Find where the given text appears and provide that cell's center as (x, y) coordinate. 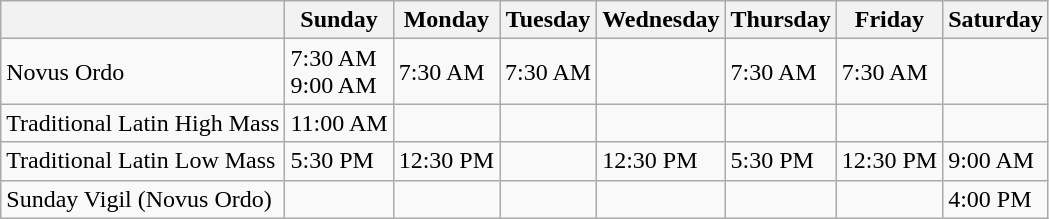
Tuesday (548, 20)
11:00 AM (339, 123)
Sunday (339, 20)
Thursday (780, 20)
Sunday Vigil (Novus Ordo) (143, 199)
Friday (889, 20)
Monday (446, 20)
Wednesday (661, 20)
Traditional Latin Low Mass (143, 161)
Traditional Latin High Mass (143, 123)
9:00 AM (996, 161)
Novus Ordo (143, 72)
7:30 AM9:00 AM (339, 72)
Saturday (996, 20)
4:00 PM (996, 199)
